Pinpoint the cell where the given text exists, returning its [x, y] midpoint coordinate. 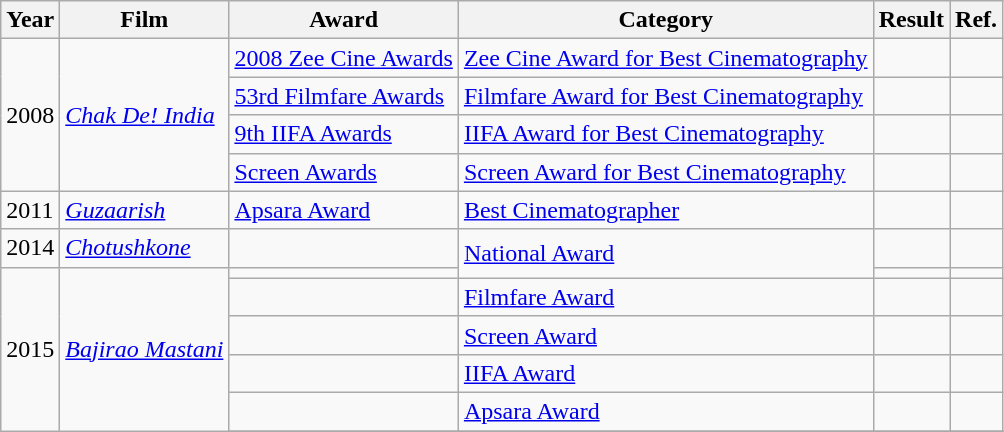
Award [344, 20]
IIFA Award for Best Cinematography [666, 134]
National Award [666, 254]
Bajirao Mastani [144, 348]
Category [666, 20]
Ref. [976, 20]
2008 [30, 115]
Film [144, 20]
2014 [30, 248]
Filmfare Award [666, 297]
Guzaarish [144, 210]
Year [30, 20]
Chotushkone [144, 248]
Chak De! India [144, 115]
Screen Awards [344, 172]
2011 [30, 210]
Best Cinematographer [666, 210]
Screen Award [666, 335]
Screen Award for Best Cinematography [666, 172]
9th IIFA Awards [344, 134]
IIFA Award [666, 373]
Result [911, 20]
53rd Filmfare Awards [344, 96]
2015 [30, 348]
2008 Zee Cine Awards [344, 58]
Zee Cine Award for Best Cinematography [666, 58]
Filmfare Award for Best Cinematography [666, 96]
